Search for the cell housing the specified text and yield its (X, Y) center coordinate. 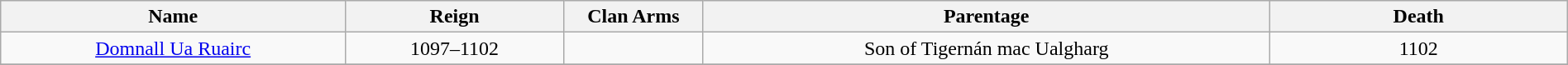
Name (174, 17)
Reign (455, 17)
1102 (1418, 48)
Domnall Ua Ruairc (174, 48)
Clan Arms (633, 17)
Death (1418, 17)
Son of Tigernán mac Ualgharg (986, 48)
1097–1102 (455, 48)
Parentage (986, 17)
